For the text-containing cell, return its midpoint in [x, y] coordinate format. 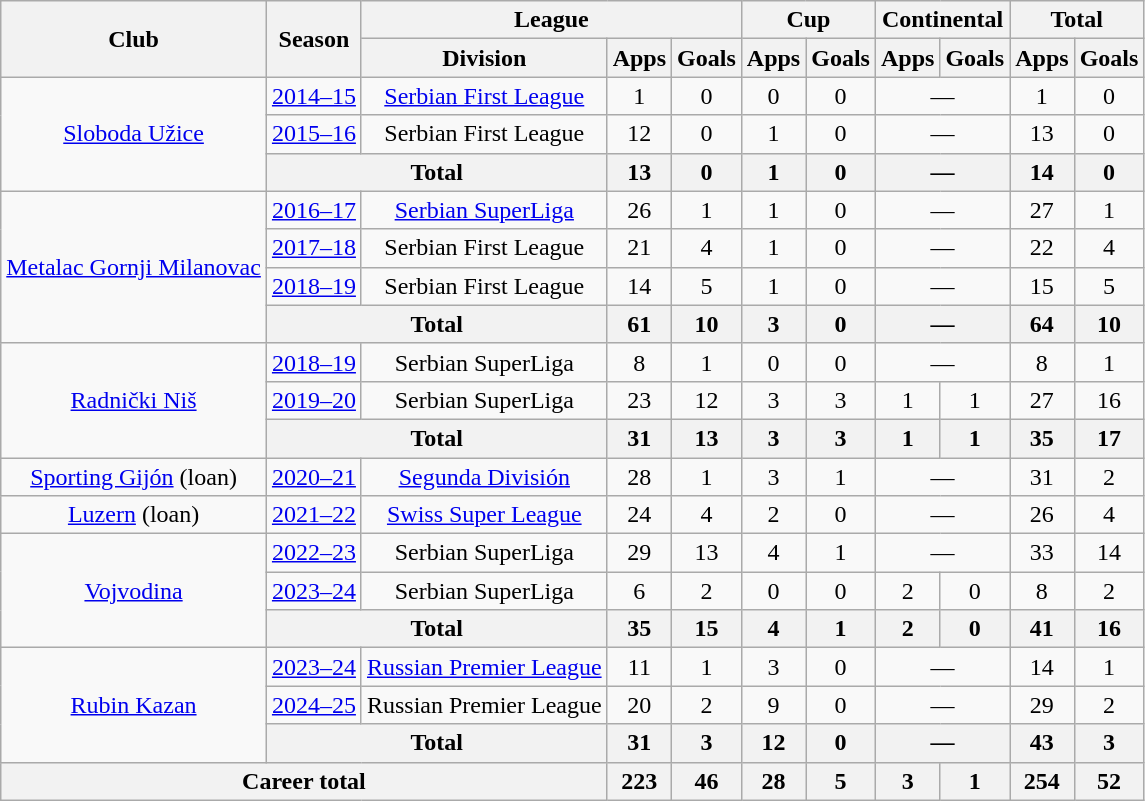
61 [639, 324]
Rubin Kazan [134, 705]
2015–16 [314, 134]
64 [1042, 324]
43 [1042, 743]
2022–23 [314, 553]
9 [773, 705]
Sloboda Užice [134, 134]
2024–25 [314, 705]
Sporting Gijón (loan) [134, 477]
2019–20 [314, 400]
Vojvodina [134, 591]
22 [1042, 248]
33 [1042, 553]
46 [707, 781]
Continental [942, 20]
11 [639, 667]
League [551, 20]
Segunda División [484, 477]
21 [639, 248]
Metalac Gornji Milanovac [134, 267]
Club [134, 39]
2016–17 [314, 210]
Division [484, 58]
254 [1042, 781]
23 [639, 400]
24 [639, 515]
20 [639, 705]
2017–18 [314, 248]
Luzern (loan) [134, 515]
Season [314, 39]
Radnički Niš [134, 400]
2021–22 [314, 515]
2020–21 [314, 477]
41 [1042, 629]
2014–15 [314, 96]
223 [639, 781]
Cup [808, 20]
Career total [304, 781]
6 [639, 591]
17 [1109, 438]
52 [1109, 781]
Swiss Super League [484, 515]
